Provide the [x, y] coordinate of the cell's center where the given text is located.  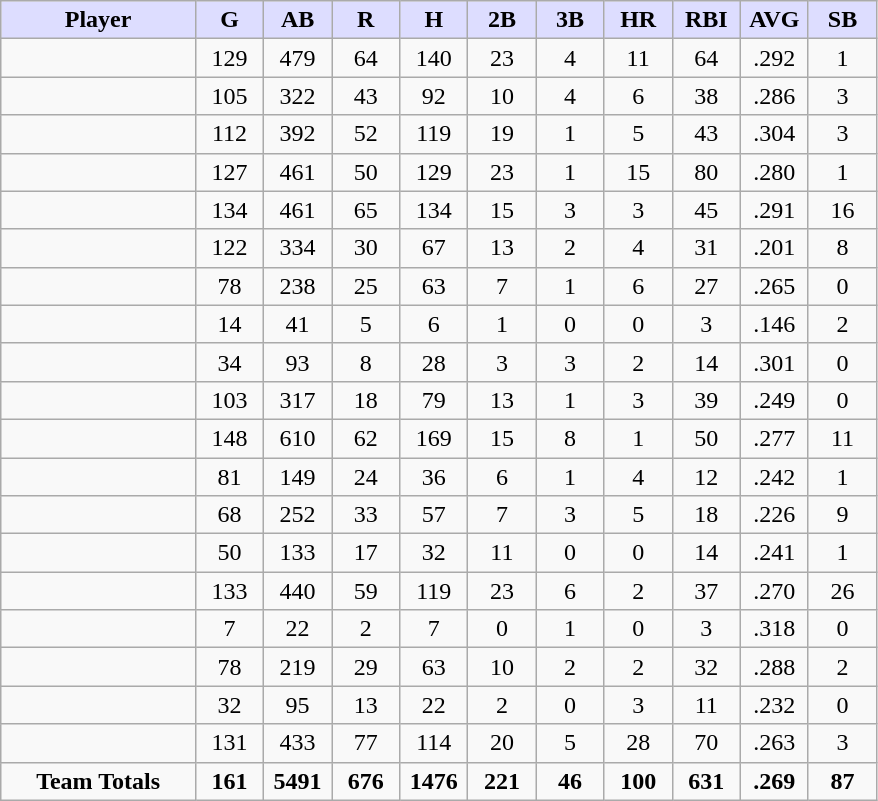
H [434, 20]
.280 [774, 172]
114 [434, 743]
41 [298, 324]
610 [298, 438]
112 [229, 134]
.201 [774, 248]
103 [229, 400]
.241 [774, 553]
.288 [774, 667]
37 [706, 591]
.232 [774, 705]
140 [434, 58]
24 [366, 477]
R [366, 20]
148 [229, 438]
9 [842, 515]
Player [98, 20]
122 [229, 248]
131 [229, 743]
RBI [706, 20]
.249 [774, 400]
317 [298, 400]
.292 [774, 58]
45 [706, 210]
46 [570, 781]
5491 [298, 781]
440 [298, 591]
77 [366, 743]
67 [434, 248]
.226 [774, 515]
79 [434, 400]
252 [298, 515]
52 [366, 134]
20 [502, 743]
105 [229, 96]
.304 [774, 134]
221 [502, 781]
19 [502, 134]
.263 [774, 743]
12 [706, 477]
.242 [774, 477]
.146 [774, 324]
.318 [774, 629]
16 [842, 210]
169 [434, 438]
161 [229, 781]
238 [298, 286]
676 [366, 781]
392 [298, 134]
62 [366, 438]
2B [502, 20]
39 [706, 400]
57 [434, 515]
HR [638, 20]
G [229, 20]
27 [706, 286]
30 [366, 248]
322 [298, 96]
26 [842, 591]
100 [638, 781]
68 [229, 515]
70 [706, 743]
433 [298, 743]
33 [366, 515]
479 [298, 58]
3B [570, 20]
31 [706, 248]
1476 [434, 781]
.270 [774, 591]
65 [366, 210]
34 [229, 362]
149 [298, 477]
38 [706, 96]
.286 [774, 96]
95 [298, 705]
.265 [774, 286]
.277 [774, 438]
AVG [774, 20]
59 [366, 591]
80 [706, 172]
AB [298, 20]
.269 [774, 781]
.301 [774, 362]
219 [298, 667]
17 [366, 553]
87 [842, 781]
Team Totals [98, 781]
127 [229, 172]
25 [366, 286]
29 [366, 667]
SB [842, 20]
36 [434, 477]
93 [298, 362]
81 [229, 477]
631 [706, 781]
334 [298, 248]
.291 [774, 210]
92 [434, 96]
